From the cell containing the given text, extract its center point as [X, Y] coordinate. 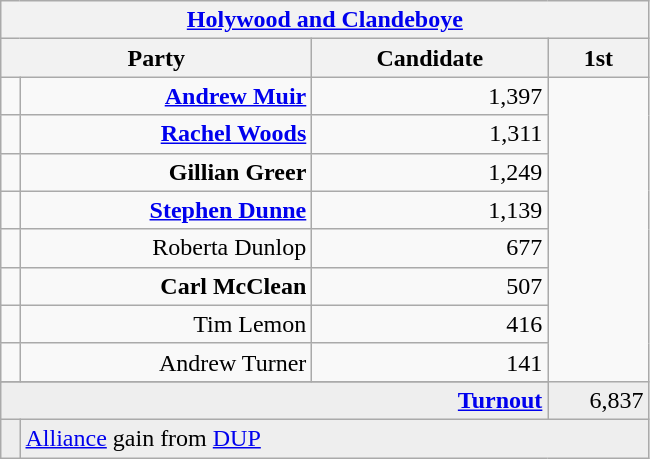
Rachel Woods [166, 134]
Turnout [274, 400]
677 [430, 248]
Carl McClean [166, 286]
416 [430, 324]
Holywood and Clandeboye [325, 20]
Alliance gain from DUP [334, 438]
1,311 [430, 134]
Candidate [430, 58]
1,397 [430, 96]
141 [430, 362]
507 [430, 286]
Tim Lemon [166, 324]
Stephen Dunne [166, 210]
Roberta Dunlop [166, 248]
Andrew Turner [166, 362]
Gillian Greer [166, 172]
1st [598, 58]
Party [156, 58]
Andrew Muir [166, 96]
6,837 [598, 400]
1,249 [430, 172]
1,139 [430, 210]
